Extract the [x, y] coordinate from the center of the cell holding the provided text.  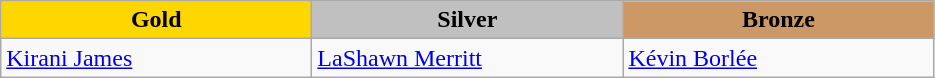
Bronze [778, 20]
Kévin Borlée [778, 58]
Kirani James [156, 58]
LaShawn Merritt [468, 58]
Gold [156, 20]
Silver [468, 20]
